Locate the cell with the specified text and output its (x, y) center coordinate. 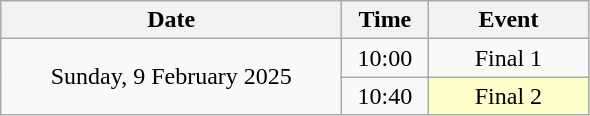
Sunday, 9 February 2025 (172, 77)
Final 2 (508, 96)
10:40 (385, 96)
Time (385, 20)
Event (508, 20)
Date (172, 20)
Final 1 (508, 58)
10:00 (385, 58)
